Pinpoint the cell where the given text exists, returning its [x, y] midpoint coordinate. 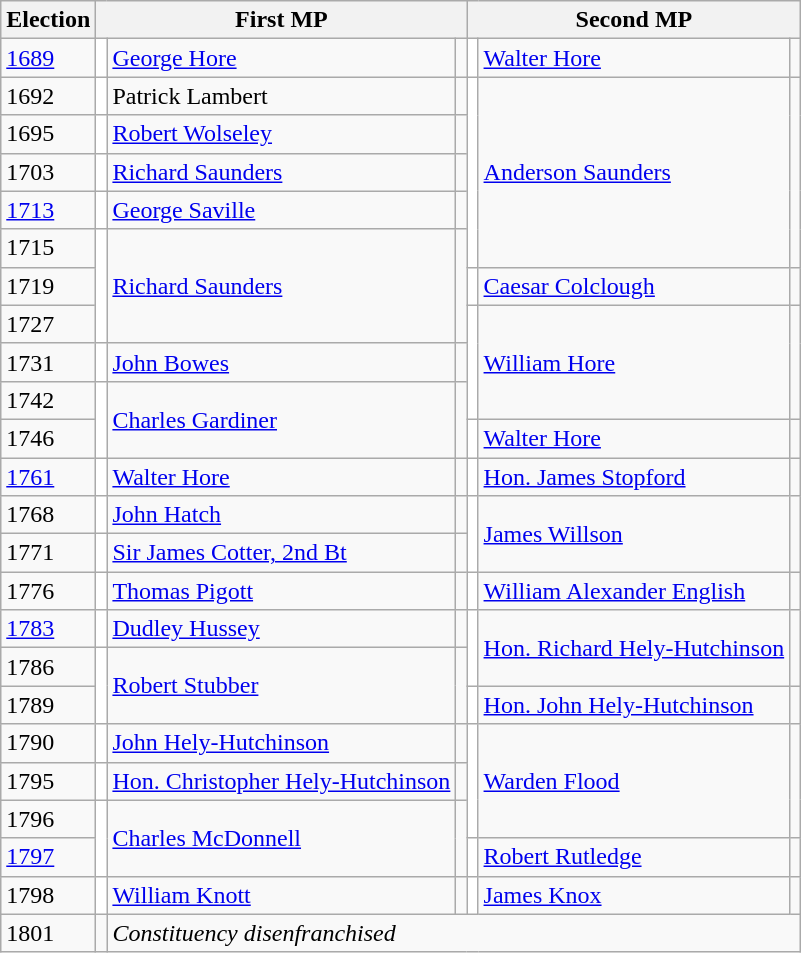
Dudley Hussey [282, 629]
William Alexander English [634, 591]
James Willson [634, 534]
Thomas Pigott [282, 591]
1746 [48, 438]
1783 [48, 629]
First MP [282, 20]
Charles McDonnell [282, 838]
1798 [48, 895]
1776 [48, 591]
1801 [48, 933]
James Knox [634, 895]
Robert Rutledge [634, 857]
1786 [48, 667]
Hon. James Stopford [634, 477]
Patrick Lambert [282, 96]
Election [48, 20]
1797 [48, 857]
1795 [48, 781]
1768 [48, 515]
1789 [48, 705]
Hon. John Hely-Hutchinson [634, 705]
1761 [48, 477]
John Hatch [282, 515]
1692 [48, 96]
Robert Stubber [282, 686]
1796 [48, 819]
1727 [48, 324]
1689 [48, 58]
1790 [48, 743]
1695 [48, 134]
Hon. Christopher Hely-Hutchinson [282, 781]
1731 [48, 362]
1713 [48, 210]
William Knott [282, 895]
Second MP [634, 20]
1703 [48, 172]
Charles Gardiner [282, 419]
1719 [48, 286]
George Hore [282, 58]
Anderson Saunders [634, 172]
George Saville [282, 210]
Robert Wolseley [282, 134]
1771 [48, 553]
John Bowes [282, 362]
Hon. Richard Hely-Hutchinson [634, 648]
Constituency disenfranchised [454, 933]
1715 [48, 248]
1742 [48, 400]
William Hore [634, 362]
John Hely-Hutchinson [282, 743]
Sir James Cotter, 2nd Bt [282, 553]
Caesar Colclough [634, 286]
Warden Flood [634, 781]
